Return the [x, y] coordinate for the center point of the cell that contains the specified text.  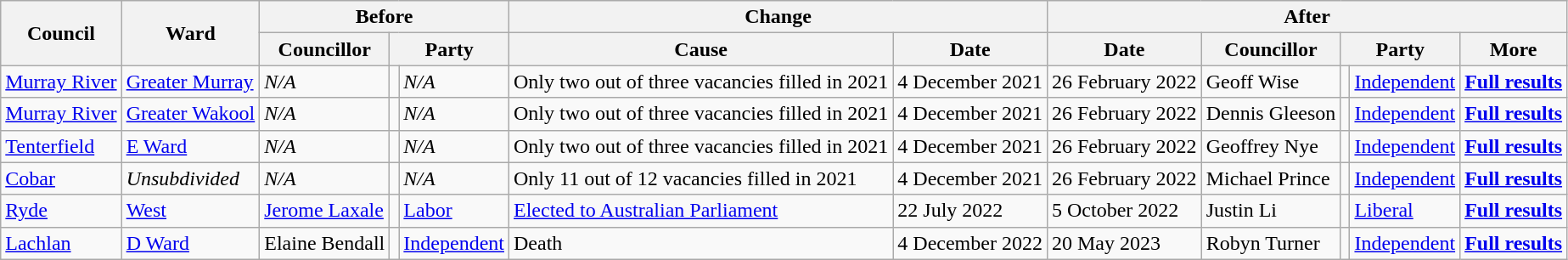
Geoff Wise [1271, 82]
Council [61, 33]
22 July 2022 [970, 211]
Ryde [61, 211]
Only 11 out of 12 vacancies filled in 2021 [701, 178]
Dennis Gleeson [1271, 114]
Unsubdivided [190, 178]
Elected to Australian Parliament [701, 211]
D Ward [190, 243]
4 December 2022 [970, 243]
Change [778, 17]
More [1514, 49]
Michael Prince [1271, 178]
Liberal [1405, 211]
Before [385, 17]
Lachlan [61, 243]
Cobar [61, 178]
After [1307, 17]
Elaine Bendall [324, 243]
5 October 2022 [1124, 211]
Tenterfield [61, 146]
Justin Li [1271, 211]
West [190, 211]
Death [701, 243]
Ward [190, 33]
Jerome Laxale [324, 211]
Cause [701, 49]
Geoffrey Nye [1271, 146]
20 May 2023 [1124, 243]
Greater Wakool [190, 114]
Robyn Turner [1271, 243]
Labor [454, 211]
Greater Murray [190, 82]
E Ward [190, 146]
